Provide the (x, y) coordinate of the cell's center where the given text is located.  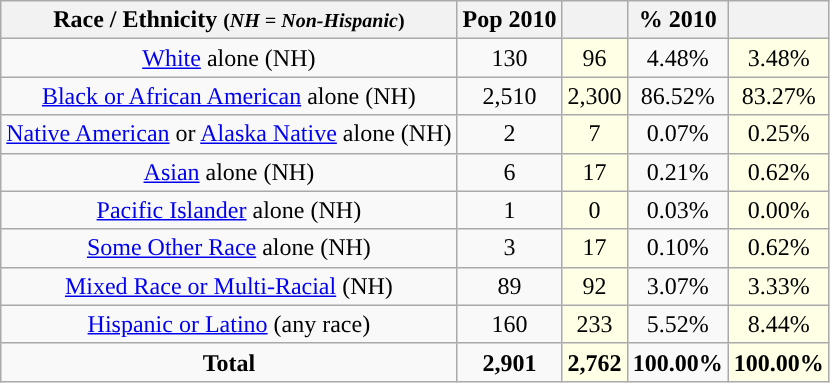
0.10% (678, 248)
160 (510, 324)
0 (594, 210)
3.33% (778, 286)
2,510 (510, 96)
% 2010 (678, 20)
Total (229, 362)
Race / Ethnicity (NH = Non-Hispanic) (229, 20)
Hispanic or Latino (any race) (229, 324)
2 (510, 134)
5.52% (678, 324)
0.21% (678, 172)
Asian alone (NH) (229, 172)
2,300 (594, 96)
0.07% (678, 134)
89 (510, 286)
83.27% (778, 96)
96 (594, 58)
3.07% (678, 286)
0.25% (778, 134)
1 (510, 210)
White alone (NH) (229, 58)
Mixed Race or Multi-Racial (NH) (229, 286)
3 (510, 248)
2,762 (594, 362)
8.44% (778, 324)
86.52% (678, 96)
Pop 2010 (510, 20)
0.03% (678, 210)
130 (510, 58)
Some Other Race alone (NH) (229, 248)
233 (594, 324)
7 (594, 134)
Pacific Islander alone (NH) (229, 210)
0.00% (778, 210)
2,901 (510, 362)
6 (510, 172)
Black or African American alone (NH) (229, 96)
4.48% (678, 58)
92 (594, 286)
Native American or Alaska Native alone (NH) (229, 134)
3.48% (778, 58)
